Identify which cell holds the provided text, then report its [x, y] central coordinate. 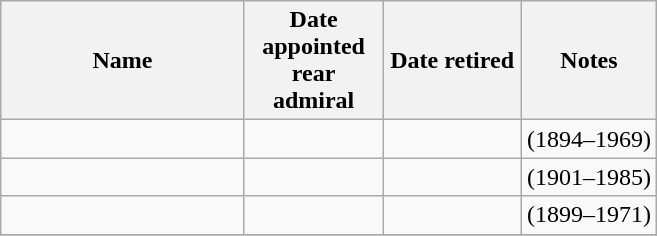
Date appointed rear admiral [314, 60]
(1901–1985) [588, 177]
Date retired [452, 60]
Name [123, 60]
(1899–1971) [588, 215]
(1894–1969) [588, 139]
Notes [588, 60]
